From the cell containing the given text, extract its center point as [x, y] coordinate. 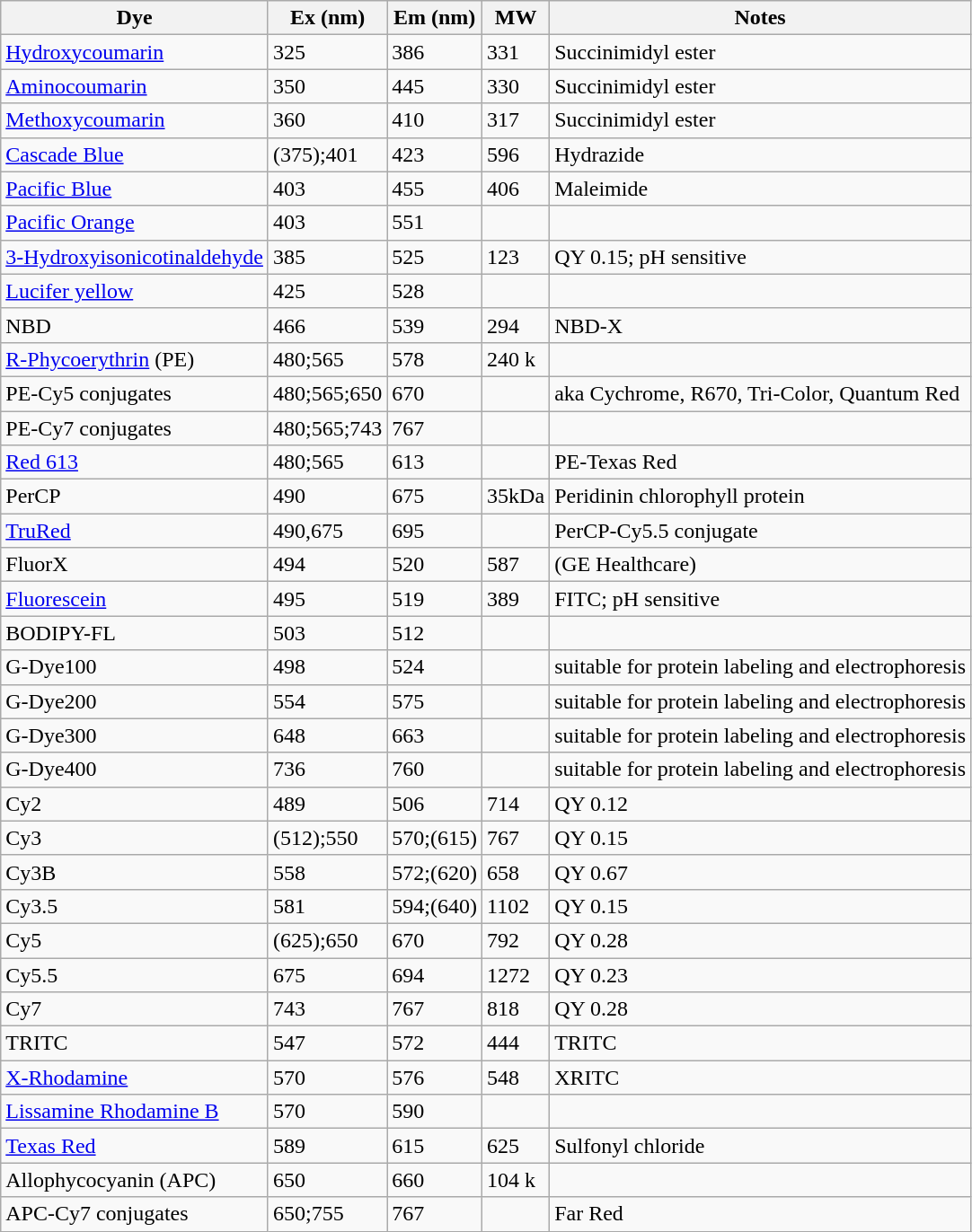
294 [516, 325]
519 [435, 599]
650 [327, 1180]
512 [435, 633]
MW [516, 18]
BODIPY-FL [135, 633]
572;(620) [435, 872]
TruRed [135, 531]
Cy3 [135, 838]
PE-Cy5 conjugates [135, 393]
(375);401 [327, 154]
(512);550 [327, 838]
658 [516, 872]
PE-Texas Red [760, 462]
551 [435, 223]
PerCP [135, 497]
1272 [516, 974]
594;(640) [435, 906]
385 [327, 257]
Aminocoumarin [135, 86]
575 [435, 701]
PE-Cy7 conjugates [135, 428]
425 [327, 291]
331 [516, 52]
625 [516, 1146]
Em (nm) [435, 18]
QY 0.23 [760, 974]
558 [327, 872]
525 [435, 257]
360 [327, 120]
663 [435, 735]
APC-Cy7 conjugates [135, 1214]
XRITC [760, 1078]
G-Dye200 [135, 701]
660 [435, 1180]
503 [327, 633]
490,675 [327, 531]
317 [516, 120]
554 [327, 701]
Hydroxycoumarin [135, 52]
578 [435, 359]
Cy3.5 [135, 906]
445 [435, 86]
NBD [135, 325]
444 [516, 1043]
Sulfonyl chloride [760, 1146]
736 [327, 770]
240 k [516, 359]
498 [327, 667]
455 [435, 189]
Far Red [760, 1214]
Hydrazide [760, 154]
NBD-X [760, 325]
714 [516, 804]
466 [327, 325]
Texas Red [135, 1146]
494 [327, 565]
596 [516, 154]
648 [327, 735]
Peridinin chlorophyll protein [760, 497]
Methoxycoumarin [135, 120]
Pacific Blue [135, 189]
Red 613 [135, 462]
576 [435, 1078]
581 [327, 906]
818 [516, 1009]
695 [435, 531]
792 [516, 940]
Dye [135, 18]
G-Dye100 [135, 667]
PerCP-Cy5.5 conjugate [760, 531]
G-Dye400 [135, 770]
Lucifer yellow [135, 291]
35kDa [516, 497]
495 [327, 599]
325 [327, 52]
570;(615) [435, 838]
104 k [516, 1180]
613 [435, 462]
330 [516, 86]
480;565;650 [327, 393]
506 [435, 804]
aka Cychrome, R670, Tri-Color, Quantum Red [760, 393]
Ex (nm) [327, 18]
490 [327, 497]
410 [435, 120]
615 [435, 1146]
423 [435, 154]
Cy5.5 [135, 974]
FITC; pH sensitive [760, 599]
587 [516, 565]
572 [435, 1043]
694 [435, 974]
590 [435, 1112]
547 [327, 1043]
760 [435, 770]
QY 0.12 [760, 804]
FluorX [135, 565]
1102 [516, 906]
(625);650 [327, 940]
Lissamine Rhodamine B [135, 1112]
QY 0.67 [760, 872]
489 [327, 804]
Cy2 [135, 804]
589 [327, 1146]
406 [516, 189]
3-Hydroxyisonicotinaldehyde [135, 257]
Cy3B [135, 872]
Maleimide [760, 189]
Pacific Orange [135, 223]
Cy5 [135, 940]
X-Rhodamine [135, 1078]
386 [435, 52]
650;755 [327, 1214]
Cascade Blue [135, 154]
528 [435, 291]
389 [516, 599]
539 [435, 325]
Notes [760, 18]
743 [327, 1009]
480;565;743 [327, 428]
(GE Healthcare) [760, 565]
R-Phycoerythrin (PE) [135, 359]
520 [435, 565]
548 [516, 1078]
Allophycocyanin (APC) [135, 1180]
123 [516, 257]
350 [327, 86]
G-Dye300 [135, 735]
Cy7 [135, 1009]
QY 0.15; pH sensitive [760, 257]
Fluorescein [135, 599]
524 [435, 667]
